Provide the [x, y] coordinate of the cell's center where the given text is located.  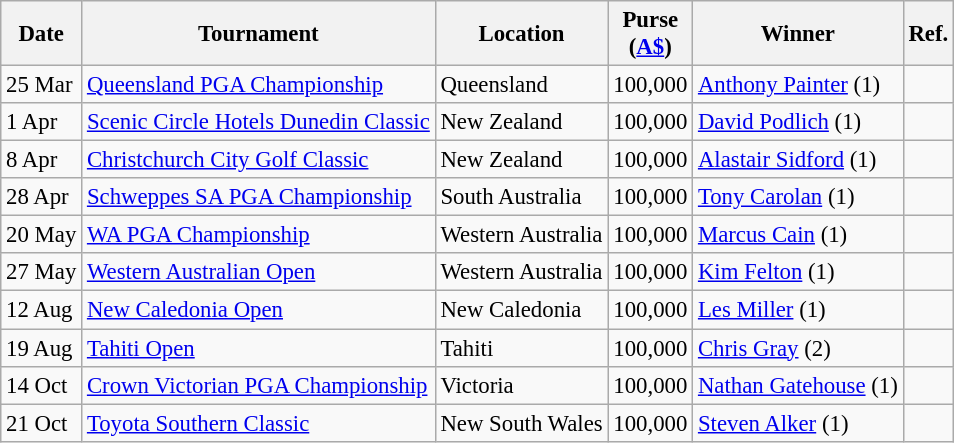
12 Aug [42, 310]
Winner [798, 34]
Tahiti Open [259, 348]
Christchurch City Golf Classic [259, 160]
Toyota Southern Classic [259, 423]
New South Wales [522, 423]
Chris Gray (2) [798, 348]
Crown Victorian PGA Championship [259, 385]
Queensland [522, 85]
Scenic Circle Hotels Dunedin Classic [259, 122]
Western Australian Open [259, 273]
Ref. [928, 34]
South Australia [522, 197]
28 Apr [42, 197]
1 Apr [42, 122]
20 May [42, 235]
Nathan Gatehouse (1) [798, 385]
Schweppes SA PGA Championship [259, 197]
25 Mar [42, 85]
Anthony Painter (1) [798, 85]
Alastair Sidford (1) [798, 160]
Purse(A$) [650, 34]
21 Oct [42, 423]
Date [42, 34]
Marcus Cain (1) [798, 235]
New Caledonia Open [259, 310]
Kim Felton (1) [798, 273]
Tahiti [522, 348]
Les Miller (1) [798, 310]
Steven Alker (1) [798, 423]
Tony Carolan (1) [798, 197]
Location [522, 34]
WA PGA Championship [259, 235]
Queensland PGA Championship [259, 85]
14 Oct [42, 385]
8 Apr [42, 160]
New Caledonia [522, 310]
Victoria [522, 385]
Tournament [259, 34]
27 May [42, 273]
19 Aug [42, 348]
David Podlich (1) [798, 122]
